Provide the (x, y) coordinate of the cell's center where the given text is located.  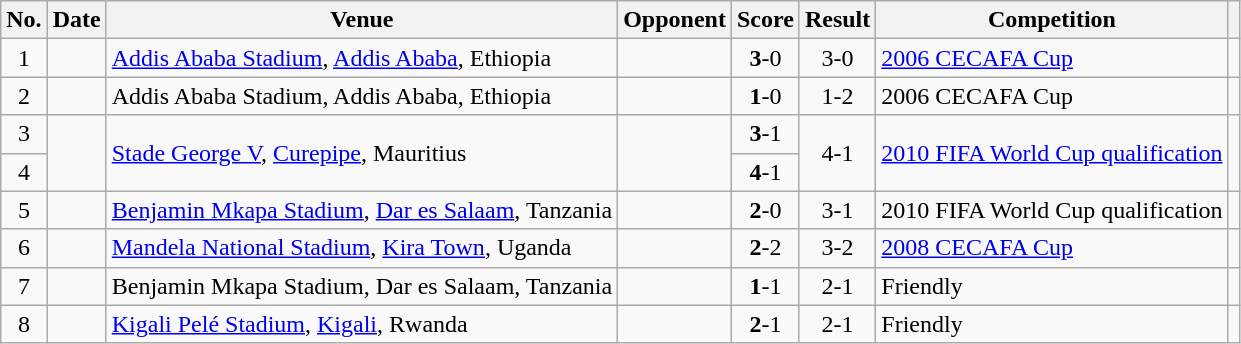
1-1 (765, 286)
Score (765, 20)
Competition (1052, 20)
Result (837, 20)
Opponent (675, 20)
1 (24, 58)
Kigali Pelé Stadium, Kigali, Rwanda (362, 324)
Stade George V, Curepipe, Mauritius (362, 153)
2-0 (765, 210)
Mandela National Stadium, Kira Town, Uganda (362, 248)
3 (24, 134)
No. (24, 20)
Date (76, 20)
6 (24, 248)
8 (24, 324)
3-2 (837, 248)
5 (24, 210)
2-2 (765, 248)
4 (24, 172)
2 (24, 96)
2008 CECAFA Cup (1052, 248)
Venue (362, 20)
7 (24, 286)
1-2 (837, 96)
1-0 (765, 96)
